Return the (x, y) coordinate for the center point of the cell that contains the specified text.  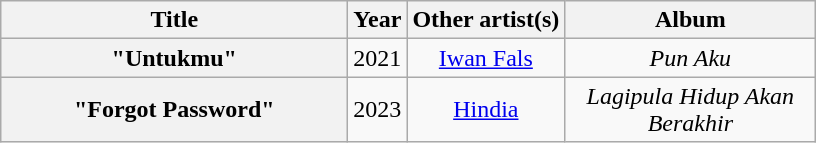
Year (378, 20)
2023 (378, 110)
Pun Aku (690, 58)
Album (690, 20)
Other artist(s) (486, 20)
Lagipula Hidup Akan Berakhir (690, 110)
Iwan Fals (486, 58)
Title (174, 20)
Hindia (486, 110)
2021 (378, 58)
"Untukmu" (174, 58)
"Forgot Password" (174, 110)
